Return [x, y] of the center of cell containing provided text 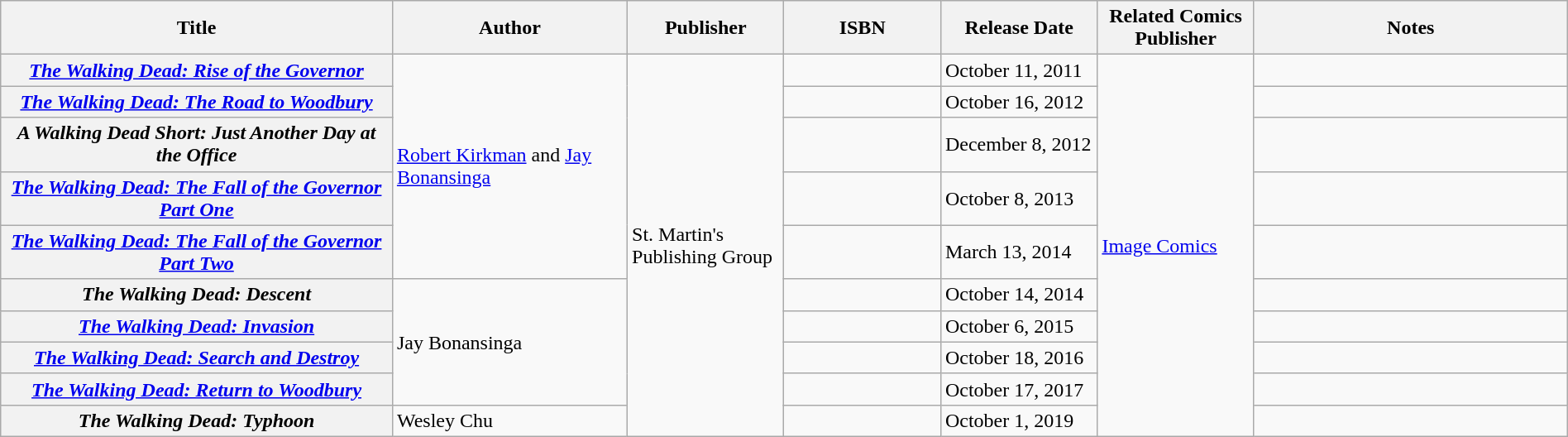
Title [197, 28]
Robert Kirkman and Jay Bonansinga [509, 167]
Jay Bonansinga [509, 342]
Publisher [706, 28]
The Walking Dead: The Road to Woodbury [197, 102]
Notes [1411, 28]
December 8, 2012 [1019, 144]
ISBN [862, 28]
The Walking Dead: Return to Woodbury [197, 389]
October 14, 2014 [1019, 295]
Related Comics Publisher [1176, 28]
October 17, 2017 [1019, 389]
Image Comics [1176, 246]
The Walking Dead: Search and Destroy [197, 358]
St. Martin's Publishing Group [706, 246]
October 18, 2016 [1019, 358]
October 8, 2013 [1019, 199]
October 6, 2015 [1019, 326]
October 1, 2019 [1019, 420]
Wesley Chu [509, 420]
The Walking Dead: The Fall of the Governor Part Two [197, 252]
March 13, 2014 [1019, 252]
October 11, 2011 [1019, 70]
The Walking Dead: Descent [197, 295]
The Walking Dead: Typhoon [197, 420]
Release Date [1019, 28]
The Walking Dead: The Fall of the Governor Part One [197, 199]
The Walking Dead: Invasion [197, 326]
The Walking Dead: Rise of the Governor [197, 70]
A Walking Dead Short: Just Another Day at the Office [197, 144]
Author [509, 28]
October 16, 2012 [1019, 102]
